For the text-containing cell, return its midpoint in [x, y] coordinate format. 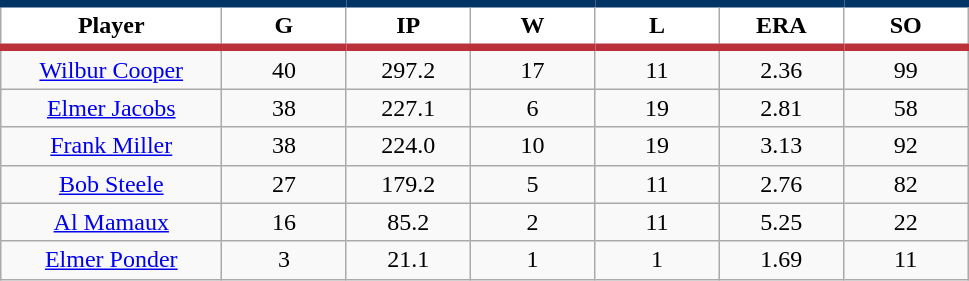
58 [905, 108]
6 [532, 108]
227.1 [408, 108]
85.2 [408, 222]
5.25 [781, 222]
3.13 [781, 146]
Frank Miller [112, 146]
G [284, 26]
40 [284, 68]
16 [284, 222]
2.36 [781, 68]
2 [532, 222]
22 [905, 222]
Bob Steele [112, 184]
224.0 [408, 146]
2.81 [781, 108]
2.76 [781, 184]
3 [284, 260]
W [532, 26]
SO [905, 26]
17 [532, 68]
Elmer Ponder [112, 260]
L [657, 26]
Player [112, 26]
ERA [781, 26]
1.69 [781, 260]
21.1 [408, 260]
Al Mamaux [112, 222]
82 [905, 184]
92 [905, 146]
297.2 [408, 68]
5 [532, 184]
27 [284, 184]
IP [408, 26]
179.2 [408, 184]
10 [532, 146]
Elmer Jacobs [112, 108]
Wilbur Cooper [112, 68]
99 [905, 68]
